Capture the cell that displays the provided text and extract its (X, Y) central coordinate. 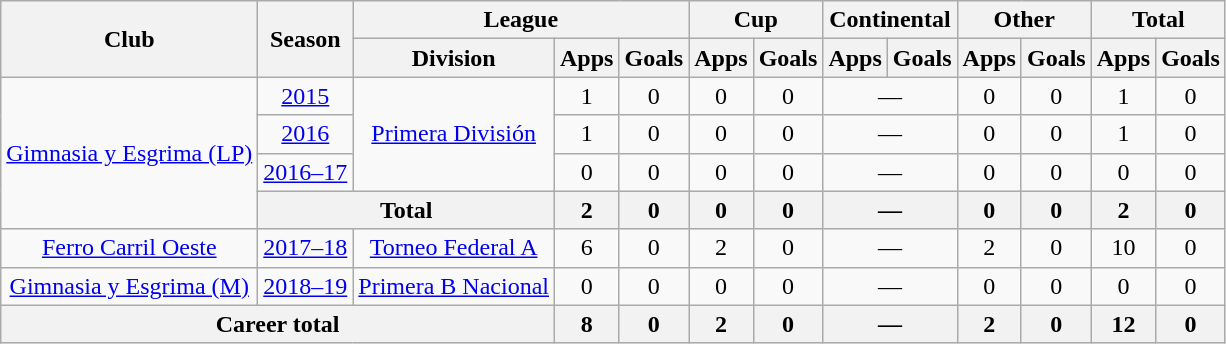
Primera División (454, 134)
Division (454, 58)
Gimnasia y Esgrima (M) (130, 286)
Gimnasia y Esgrima (LP) (130, 153)
2018–19 (306, 286)
Other (1024, 20)
Career total (278, 324)
10 (1123, 248)
2015 (306, 96)
Season (306, 39)
Cup (756, 20)
League (521, 20)
Primera B Nacional (454, 286)
Ferro Carril Oeste (130, 248)
6 (587, 248)
12 (1123, 324)
Torneo Federal A (454, 248)
8 (587, 324)
2017–18 (306, 248)
Club (130, 39)
2016 (306, 134)
Continental (890, 20)
2016–17 (306, 172)
